Provide the (x, y) coordinate of the cell's center where the given text is located.  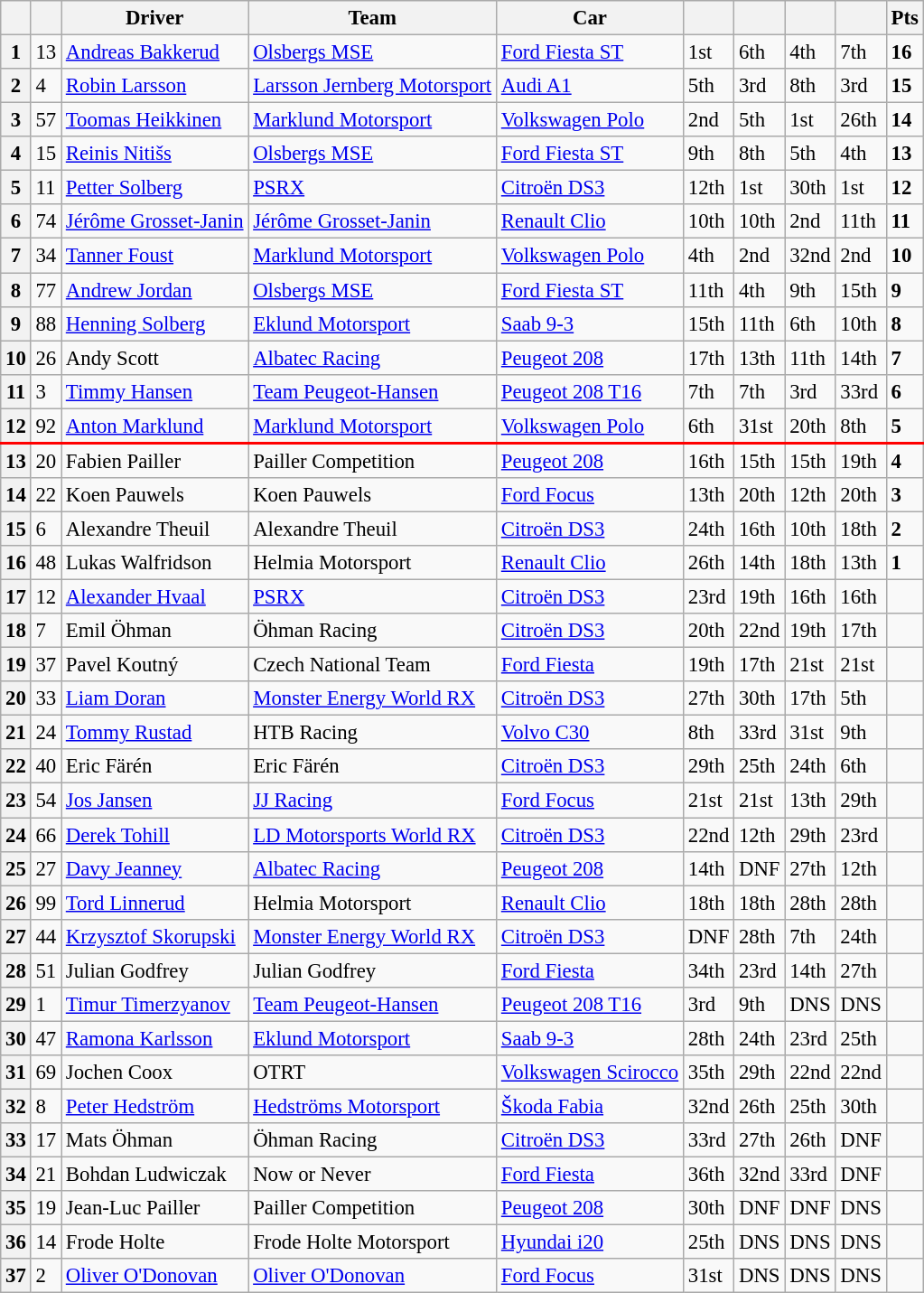
Team (372, 18)
66 (45, 835)
JJ Racing (372, 801)
Peter Hedström (155, 1106)
51 (45, 970)
Audi A1 (591, 86)
Pts (905, 18)
Timmy Hansen (155, 391)
LD Motorsports World RX (372, 835)
48 (45, 563)
Škoda Fabia (591, 1106)
Jean-Luc Pailler (155, 1208)
Hedströms Motorsport (372, 1106)
35th (708, 1073)
29 (16, 1005)
Volvo C30 (591, 733)
Andrew Jordan (155, 290)
31 (16, 1073)
Hyundai i20 (591, 1242)
Andy Scott (155, 358)
Jochen Coox (155, 1073)
Jos Jansen (155, 801)
Petter Solberg (155, 188)
44 (45, 936)
25 (16, 868)
69 (45, 1073)
36 (16, 1242)
Emil Öhman (155, 631)
54 (45, 801)
Reinis Nitišs (155, 154)
Tanner Foust (155, 256)
28 (16, 970)
92 (45, 426)
Krzysztof Skorupski (155, 936)
30 (16, 1038)
Tommy Rustad (155, 733)
Ramona Karlsson (155, 1038)
77 (45, 290)
Bohdan Ludwiczak (155, 1175)
Tord Linnerud (155, 903)
Alexander Hvaal (155, 597)
Henning Solberg (155, 323)
Andreas Bakkerud (155, 52)
Larsson Jernberg Motorsport (372, 86)
47 (45, 1038)
40 (45, 767)
Derek Tohill (155, 835)
57 (45, 120)
Fabien Pailler (155, 460)
Volkswagen Scirocco (591, 1073)
Timur Timerzyanov (155, 1005)
Pavel Koutný (155, 665)
23 (16, 801)
18 (16, 631)
36th (708, 1175)
Davy Jeanney (155, 868)
OTRT (372, 1073)
Mats Öhman (155, 1140)
Frode Holte (155, 1242)
34th (708, 970)
32 (16, 1106)
Robin Larsson (155, 86)
Lukas Walfridson (155, 563)
Now or Never (372, 1175)
Car (591, 18)
Toomas Heikkinen (155, 120)
35 (16, 1208)
Liam Doran (155, 698)
88 (45, 323)
Czech National Team (372, 665)
Driver (155, 18)
HTB Racing (372, 733)
99 (45, 903)
Anton Marklund (155, 426)
Frode Holte Motorsport (372, 1242)
74 (45, 221)
